Determine the [x, y] coordinate at the center of the cell enclosing the given text.  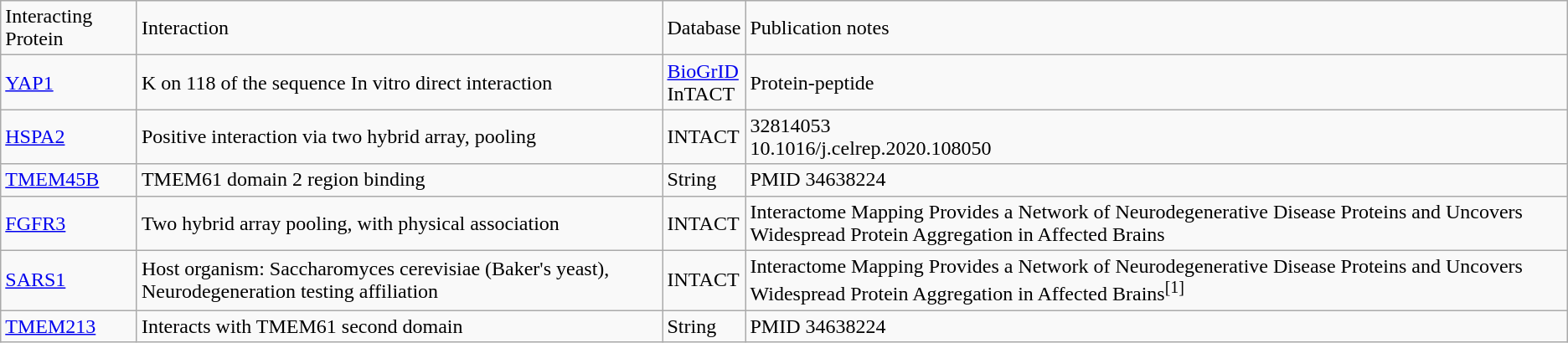
SARS1 [69, 280]
FGFR3 [69, 223]
Protein-peptide [1156, 82]
Publication notes [1156, 28]
Database [704, 28]
TMEM61 domain 2 region binding [400, 180]
HSPA2 [69, 137]
YAP1 [69, 82]
BioGrIDInTACT [704, 82]
Interactome Mapping Provides a Network of Neurodegenerative Disease Proteins and Uncovers Widespread Protein Aggregation in Affected Brains [1156, 223]
Interacting Protein [69, 28]
K on 118 of the sequence In vitro direct interaction [400, 82]
Interactome Mapping Provides a Network of Neurodegenerative Disease Proteins and Uncovers Widespread Protein Aggregation in Affected Brains[1] [1156, 280]
TMEM45B [69, 180]
3281405310.1016/j.celrep.2020.108050 [1156, 137]
Interaction [400, 28]
Interacts with TMEM61 second domain [400, 326]
Positive interaction via two hybrid array, pooling [400, 137]
Two hybrid array pooling, with physical association [400, 223]
Host organism: Saccharomyces cerevisiae (Baker's yeast), Neurodegeneration testing affiliation [400, 280]
TMEM213 [69, 326]
